Pinpoint the cell where the given text exists, returning its [X, Y] midpoint coordinate. 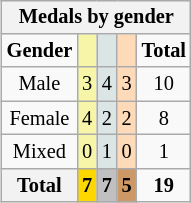
19 [164, 185]
10 [164, 84]
Mixed [40, 152]
Female [40, 118]
Male [40, 84]
Medals by gender [96, 17]
Gender [40, 51]
5 [127, 185]
8 [164, 118]
